Provide the [X, Y] coordinate of the cell's center where the given text is located.  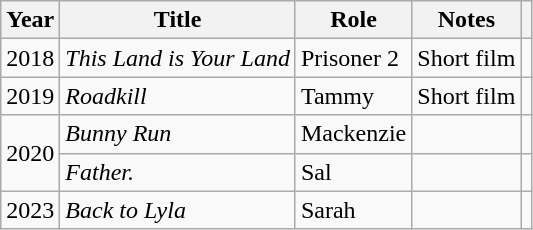
This Land is Your Land [178, 58]
Mackenzie [353, 134]
Prisoner 2 [353, 58]
Bunny Run [178, 134]
Back to Lyla [178, 210]
2019 [30, 96]
2018 [30, 58]
Title [178, 20]
2020 [30, 153]
Year [30, 20]
2023 [30, 210]
Roadkill [178, 96]
Tammy [353, 96]
Sal [353, 172]
Notes [466, 20]
Role [353, 20]
Father. [178, 172]
Sarah [353, 210]
